Capture the cell that displays the provided text and extract its (X, Y) central coordinate. 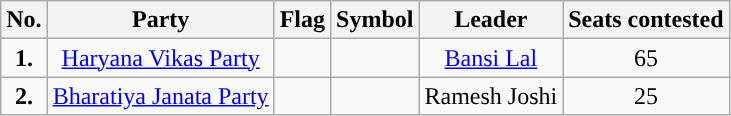
1. (24, 58)
No. (24, 20)
Seats contested (646, 20)
Ramesh Joshi (491, 96)
2. (24, 96)
65 (646, 58)
Symbol (375, 20)
Bansi Lal (491, 58)
25 (646, 96)
Haryana Vikas Party (160, 58)
Flag (302, 20)
Bharatiya Janata Party (160, 96)
Party (160, 20)
Leader (491, 20)
